Search for the cell housing the specified text and yield its (x, y) center coordinate. 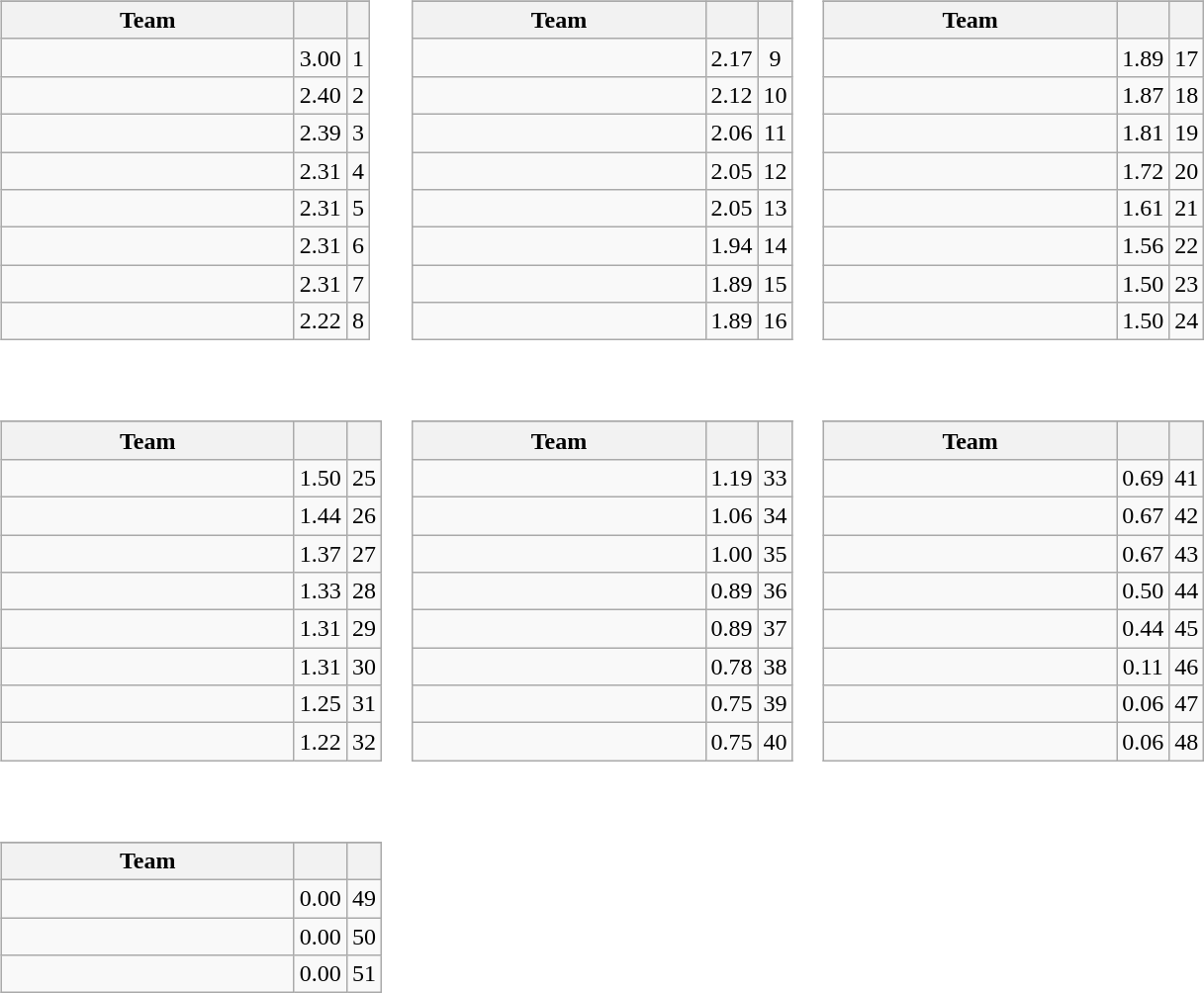
17 (1187, 57)
2.17 (732, 57)
33 (776, 478)
16 (776, 321)
1.22 (321, 742)
0.78 (732, 667)
43 (1187, 553)
1 (358, 57)
4 (358, 171)
1.19 (732, 478)
14 (776, 246)
26 (364, 515)
45 (1187, 629)
3 (358, 133)
1.61 (1144, 209)
1.44 (321, 515)
32 (364, 742)
13 (776, 209)
10 (776, 95)
2.40 (321, 95)
2.39 (321, 133)
30 (364, 667)
0.44 (1144, 629)
37 (776, 629)
27 (364, 553)
28 (364, 591)
31 (364, 704)
2.22 (321, 321)
49 (364, 898)
1.94 (732, 246)
15 (776, 284)
40 (776, 742)
1.81 (1144, 133)
44 (1187, 591)
1.00 (732, 553)
46 (1187, 667)
12 (776, 171)
1.37 (321, 553)
38 (776, 667)
23 (1187, 284)
22 (1187, 246)
47 (1187, 704)
5 (358, 209)
1.87 (1144, 95)
41 (1187, 478)
25 (364, 478)
21 (1187, 209)
0.11 (1144, 667)
48 (1187, 742)
19 (1187, 133)
1.33 (321, 591)
1.72 (1144, 171)
29 (364, 629)
11 (776, 133)
50 (364, 937)
51 (364, 974)
1.25 (321, 704)
0.69 (1144, 478)
36 (776, 591)
18 (1187, 95)
34 (776, 515)
1.06 (732, 515)
42 (1187, 515)
7 (358, 284)
9 (776, 57)
Team 1.19 33 1.06 34 1.00 35 0.89 36 0.89 37 0.78 38 0.75 39 0.75 40 (615, 578)
2 (358, 95)
3.00 (321, 57)
0.50 (1144, 591)
20 (1187, 171)
6 (358, 246)
2.06 (732, 133)
39 (776, 704)
24 (1187, 321)
35 (776, 553)
8 (358, 321)
1.56 (1144, 246)
2.12 (732, 95)
